Search for the cell housing the specified text and yield its (x, y) center coordinate. 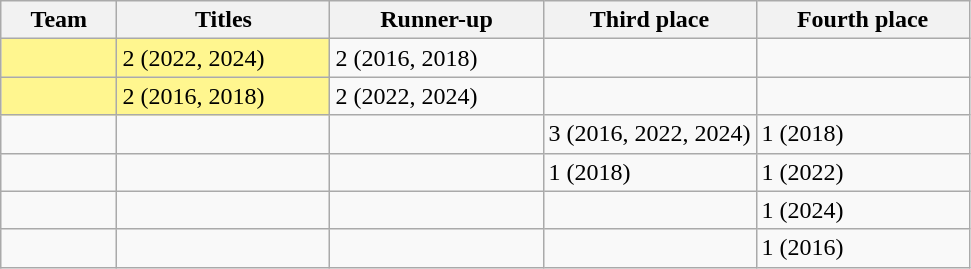
Fourth place (862, 20)
Runner-up (436, 20)
Titles (224, 20)
3 (2016, 2022, 2024) (650, 134)
Third place (650, 20)
1 (2016) (862, 248)
1 (2024) (862, 210)
Team (59, 20)
1 (2022) (862, 172)
